Return (x, y) of the center of cell containing provided text 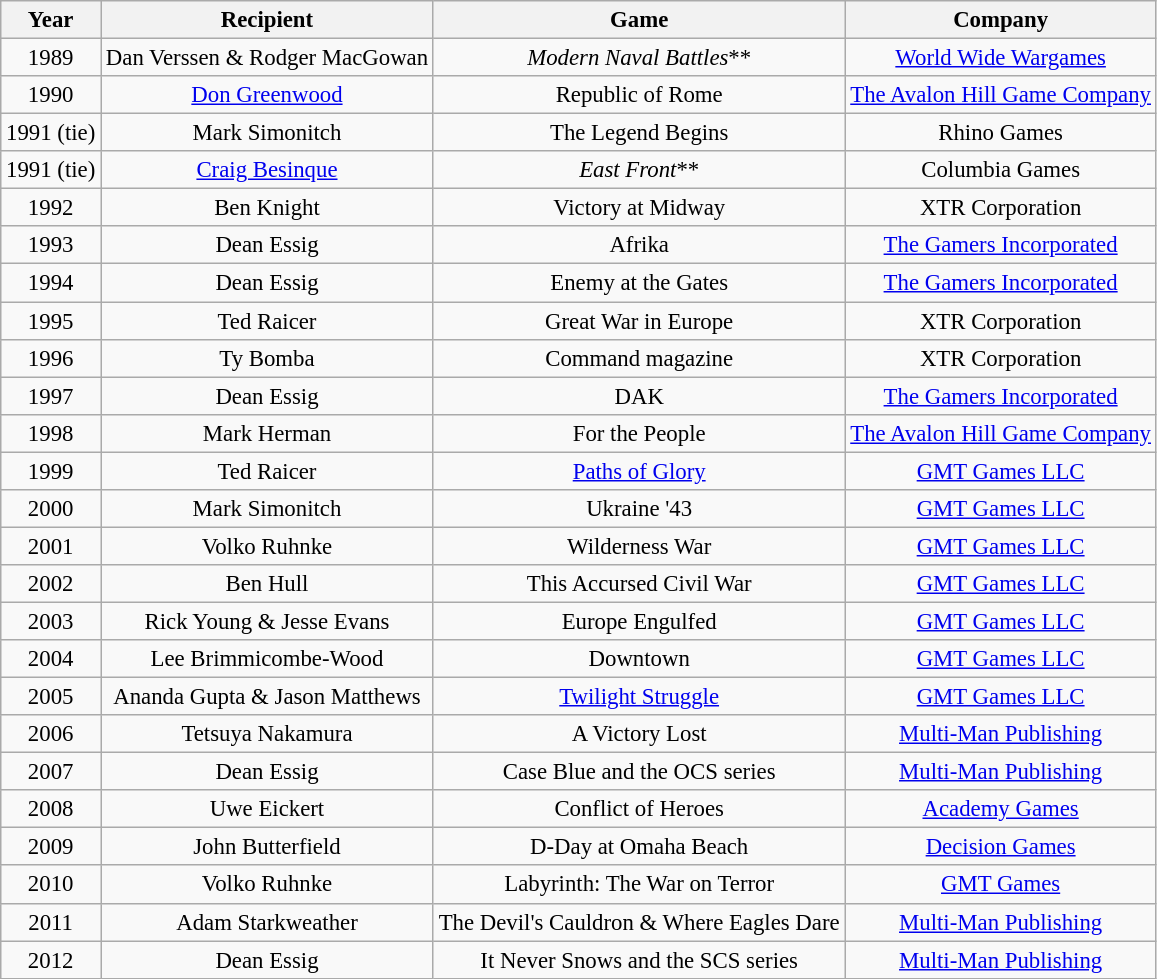
Recipient (268, 20)
Enemy at the Gates (639, 283)
Great War in Europe (639, 321)
Twilight Struggle (639, 697)
1994 (51, 283)
Rick Young & Jesse Evans (268, 621)
Ukraine '43 (639, 509)
2009 (51, 847)
This Accursed Civil War (639, 584)
1999 (51, 471)
Conflict of Heroes (639, 809)
World Wide Wargames (1000, 58)
Ty Bomba (268, 358)
DAK (639, 396)
Dan Verssen & Rodger MacGowan (268, 58)
Don Greenwood (268, 95)
The Legend Begins (639, 133)
Case Blue and the OCS series (639, 772)
Rhino Games (1000, 133)
A Victory Lost (639, 734)
Adam Starkweather (268, 922)
Ananda Gupta & Jason Matthews (268, 697)
GMT Games (1000, 885)
2005 (51, 697)
John Butterfield (268, 847)
East Front** (639, 170)
1995 (51, 321)
Craig Besinque (268, 170)
The Devil's Cauldron & Where Eagles Dare (639, 922)
Lee Brimmicombe-Wood (268, 659)
2007 (51, 772)
2004 (51, 659)
2012 (51, 960)
Modern Naval Battles** (639, 58)
Tetsuya Nakamura (268, 734)
2001 (51, 546)
Afrika (639, 245)
Victory at Midway (639, 208)
2003 (51, 621)
Republic of Rome (639, 95)
2000 (51, 509)
Paths of Glory (639, 471)
Uwe Eickert (268, 809)
1992 (51, 208)
2010 (51, 885)
1996 (51, 358)
D-Day at Omaha Beach (639, 847)
Columbia Games (1000, 170)
2002 (51, 584)
Game (639, 20)
It Never Snows and the SCS series (639, 960)
1993 (51, 245)
Decision Games (1000, 847)
Ben Hull (268, 584)
Year (51, 20)
2011 (51, 922)
1989 (51, 58)
Downtown (639, 659)
2006 (51, 734)
For the People (639, 433)
Labyrinth: The War on Terror (639, 885)
Ben Knight (268, 208)
Academy Games (1000, 809)
Company (1000, 20)
Europe Engulfed (639, 621)
Mark Herman (268, 433)
1998 (51, 433)
1990 (51, 95)
2008 (51, 809)
1997 (51, 396)
Wilderness War (639, 546)
Command magazine (639, 358)
